Provide the [x, y] coordinate of the cell's center where the given text is located.  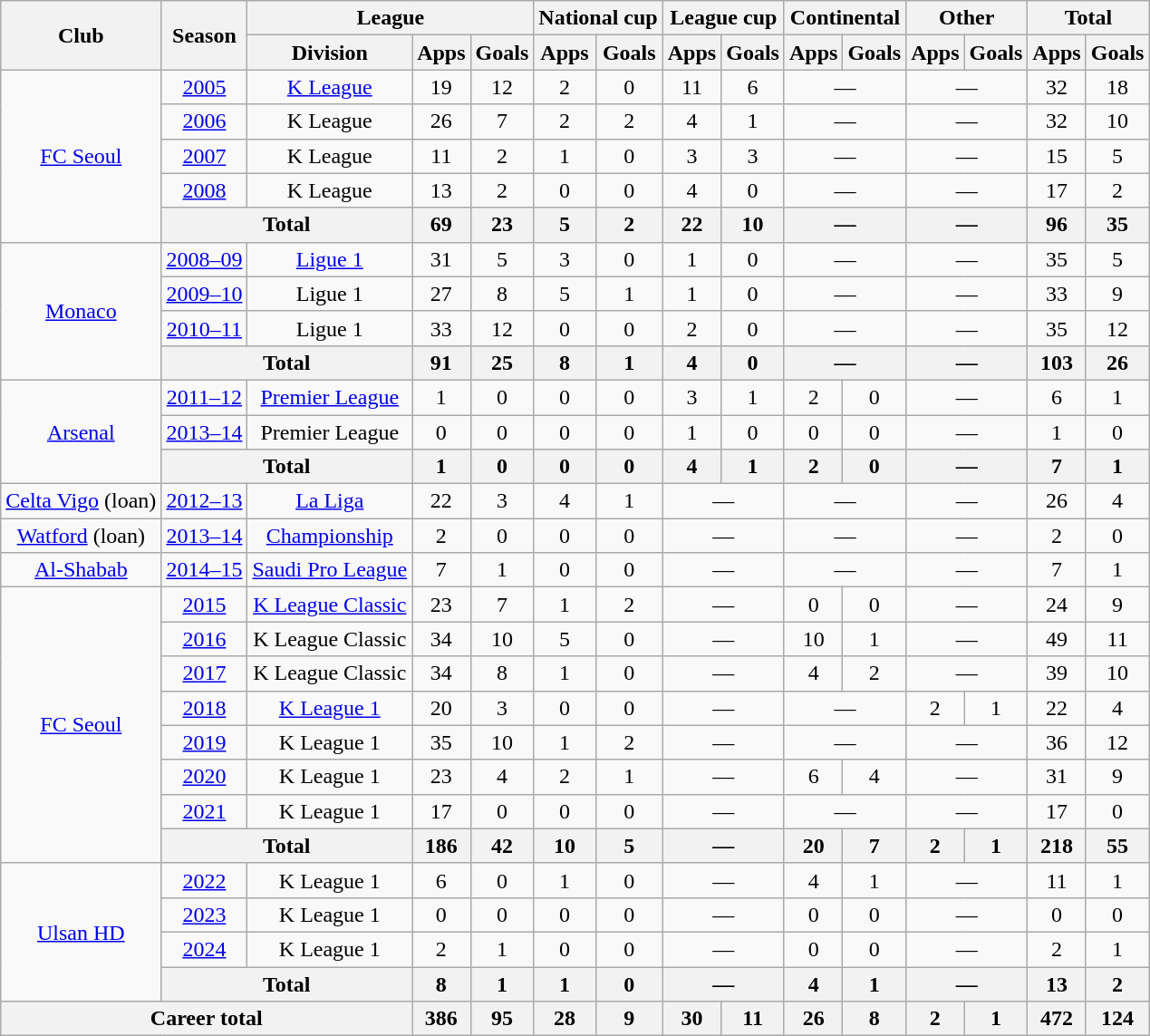
2020 [205, 777]
69 [441, 225]
96 [1057, 225]
36 [1057, 742]
42 [502, 846]
27 [441, 294]
Al-Shabab [82, 570]
National cup [598, 18]
Continental [845, 18]
La Liga [330, 501]
Division [330, 53]
Club [82, 35]
472 [1057, 1019]
2008–09 [205, 259]
2011–12 [205, 397]
Ulsan HD [82, 932]
2018 [205, 708]
55 [1117, 846]
15 [1057, 156]
91 [441, 363]
39 [1057, 673]
2010–11 [205, 328]
Career total [207, 1019]
Other [967, 18]
League [391, 18]
2019 [205, 742]
28 [565, 1019]
Saudi Pro League [330, 570]
18 [1117, 87]
186 [441, 846]
49 [1057, 639]
25 [502, 363]
Watford (loan) [82, 536]
218 [1057, 846]
2006 [205, 121]
2014–15 [205, 570]
2009–10 [205, 294]
2005 [205, 87]
2021 [205, 811]
Season [205, 35]
124 [1117, 1019]
95 [502, 1019]
2016 [205, 639]
Arsenal [82, 431]
103 [1057, 363]
2022 [205, 880]
19 [441, 87]
2024 [205, 949]
Championship [330, 536]
League cup [723, 18]
30 [691, 1019]
2023 [205, 915]
Monaco [82, 311]
2015 [205, 605]
2017 [205, 673]
2012–13 [205, 501]
24 [1057, 605]
386 [441, 1019]
Celta Vigo (loan) [82, 501]
2008 [205, 190]
2007 [205, 156]
